From the cell containing the given text, extract its center point as [X, Y] coordinate. 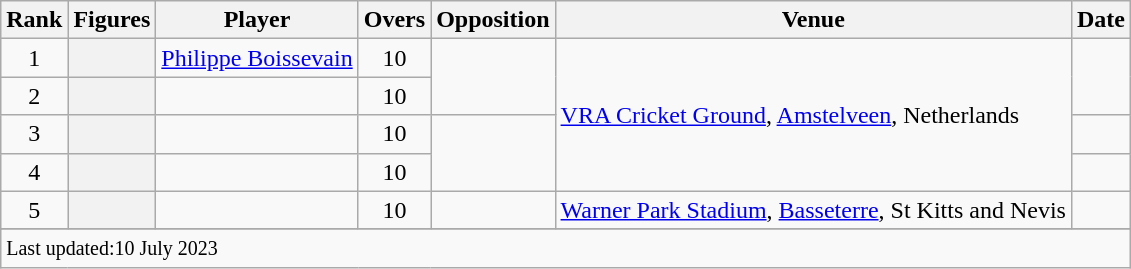
3 [34, 134]
Opposition [493, 20]
Figures [112, 20]
Last updated:10 July 2023 [566, 248]
Warner Park Stadium, Basseterre, St Kitts and Nevis [813, 210]
1 [34, 58]
Overs [394, 20]
VRA Cricket Ground, Amstelveen, Netherlands [813, 115]
Philippe Boissevain [257, 58]
5 [34, 210]
4 [34, 172]
Date [1100, 20]
Rank [34, 20]
Player [257, 20]
2 [34, 96]
Venue [813, 20]
